Pinpoint the cell where the given text exists, returning its (X, Y) midpoint coordinate. 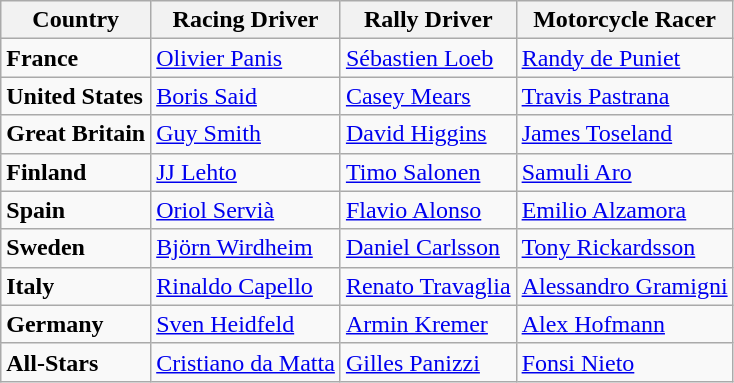
Alessandro Gramigni (624, 286)
Renato Travaglia (428, 286)
Travis Pastrana (624, 96)
Olivier Panis (246, 58)
Emilio Alzamora (624, 210)
Randy de Puniet (624, 58)
Rally Driver (428, 20)
Björn Wirdheim (246, 248)
Racing Driver (246, 20)
Tony Rickardsson (624, 248)
James Toseland (624, 134)
Sweden (76, 248)
Italy (76, 286)
Casey Mears (428, 96)
Samuli Aro (624, 172)
Armin Kremer (428, 324)
Country (76, 20)
Alex Hofmann (624, 324)
Finland (76, 172)
Sven Heidfeld (246, 324)
Daniel Carlsson (428, 248)
Germany (76, 324)
Boris Said (246, 96)
Rinaldo Capello (246, 286)
Fonsi Nieto (624, 362)
Gilles Panizzi (428, 362)
Great Britain (76, 134)
Timo Salonen (428, 172)
Oriol Servià (246, 210)
United States (76, 96)
Cristiano da Matta (246, 362)
Guy Smith (246, 134)
Flavio Alonso (428, 210)
JJ Lehto (246, 172)
Spain (76, 210)
All-Stars (76, 362)
David Higgins (428, 134)
Sébastien Loeb (428, 58)
Motorcycle Racer (624, 20)
France (76, 58)
